For the text-containing cell, return its midpoint in (X, Y) coordinate format. 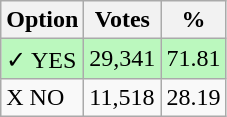
11,518 (122, 97)
Option (42, 20)
✓ YES (42, 59)
Votes (122, 20)
29,341 (122, 59)
28.19 (194, 97)
71.81 (194, 59)
X NO (42, 97)
% (194, 20)
